Search for the cell housing the specified text and yield its (X, Y) center coordinate. 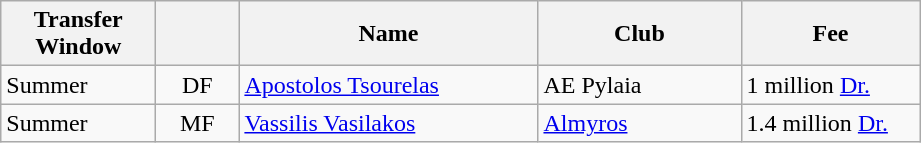
AE Pylaia (640, 85)
Transfer Window (78, 34)
Almyros (640, 123)
Club (640, 34)
Name (388, 34)
1.4 million Dr. (830, 123)
Fee (830, 34)
1 million Dr. (830, 85)
MF (198, 123)
Vassilis Vasilakos (388, 123)
DF (198, 85)
Apostolos Tsourelas (388, 85)
